Return (x, y) of the center of cell containing provided text 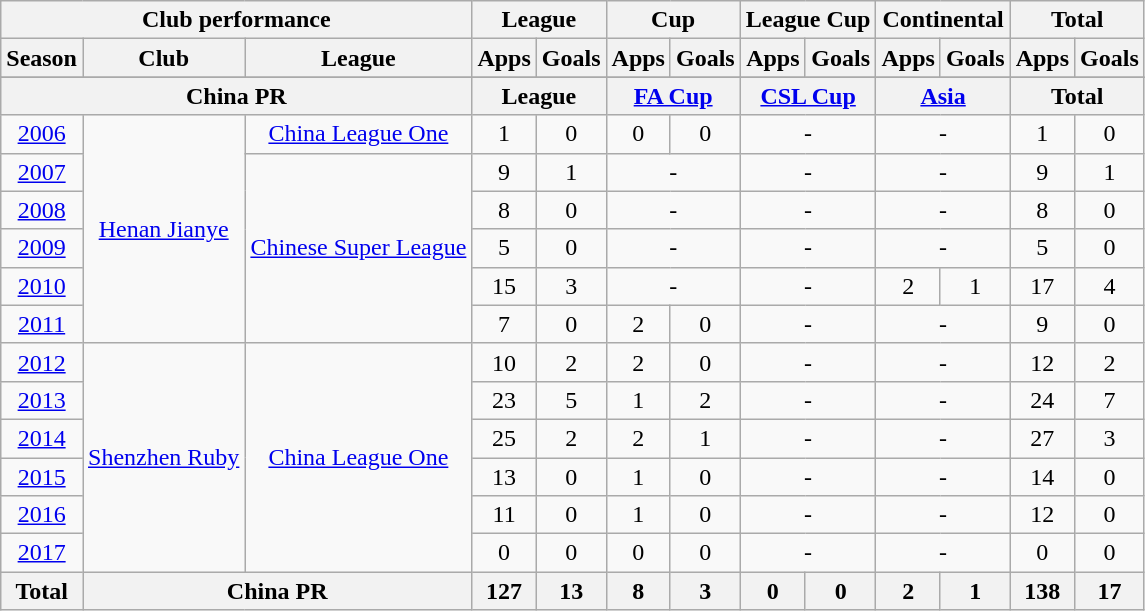
2011 (42, 324)
Continental (943, 20)
2015 (42, 477)
14 (1042, 477)
23 (504, 400)
2017 (42, 553)
FA Cup (673, 96)
Club performance (236, 20)
League Cup (808, 20)
CSL Cup (808, 96)
27 (1042, 438)
2014 (42, 438)
Season (42, 58)
2009 (42, 248)
138 (1042, 591)
2012 (42, 362)
Club (163, 58)
2013 (42, 400)
Cup (673, 20)
11 (504, 515)
Asia (943, 96)
2016 (42, 515)
2010 (42, 286)
15 (504, 286)
4 (1110, 286)
2007 (42, 172)
Chinese Super League (358, 248)
2006 (42, 134)
Henan Jianye (163, 229)
2008 (42, 210)
24 (1042, 400)
25 (504, 438)
10 (504, 362)
Shenzhen Ruby (163, 457)
127 (504, 591)
